Return [x, y] of the center of cell containing provided text 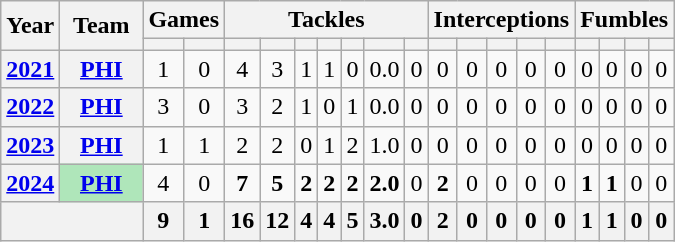
1.0 [384, 145]
Interceptions [502, 20]
Year [30, 26]
12 [278, 221]
2022 [30, 107]
2023 [30, 145]
2.0 [384, 183]
Games [184, 20]
2021 [30, 69]
7 [242, 183]
Fumbles [624, 20]
2024 [30, 183]
Tackles [326, 20]
3.0 [384, 221]
9 [164, 221]
16 [242, 221]
Team [102, 26]
